Capture the cell that displays the provided text and extract its (x, y) central coordinate. 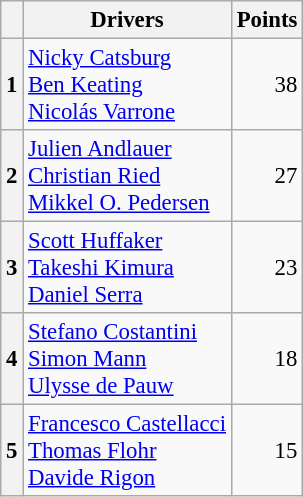
15 (266, 451)
Points (266, 20)
5 (12, 451)
27 (266, 176)
Julien Andlauer Christian Ried Mikkel O. Pedersen (128, 176)
18 (266, 359)
Stefano Costantini Simon Mann Ulysse de Pauw (128, 359)
Scott Huffaker Takeshi Kimura Daniel Serra (128, 268)
3 (12, 268)
23 (266, 268)
4 (12, 359)
Francesco Castellacci Thomas Flohr Davide Rigon (128, 451)
Nicky Catsburg Ben Keating Nicolás Varrone (128, 85)
2 (12, 176)
1 (12, 85)
38 (266, 85)
Drivers (128, 20)
